Return the [X, Y] coordinate for the center point of the cell that contains the specified text.  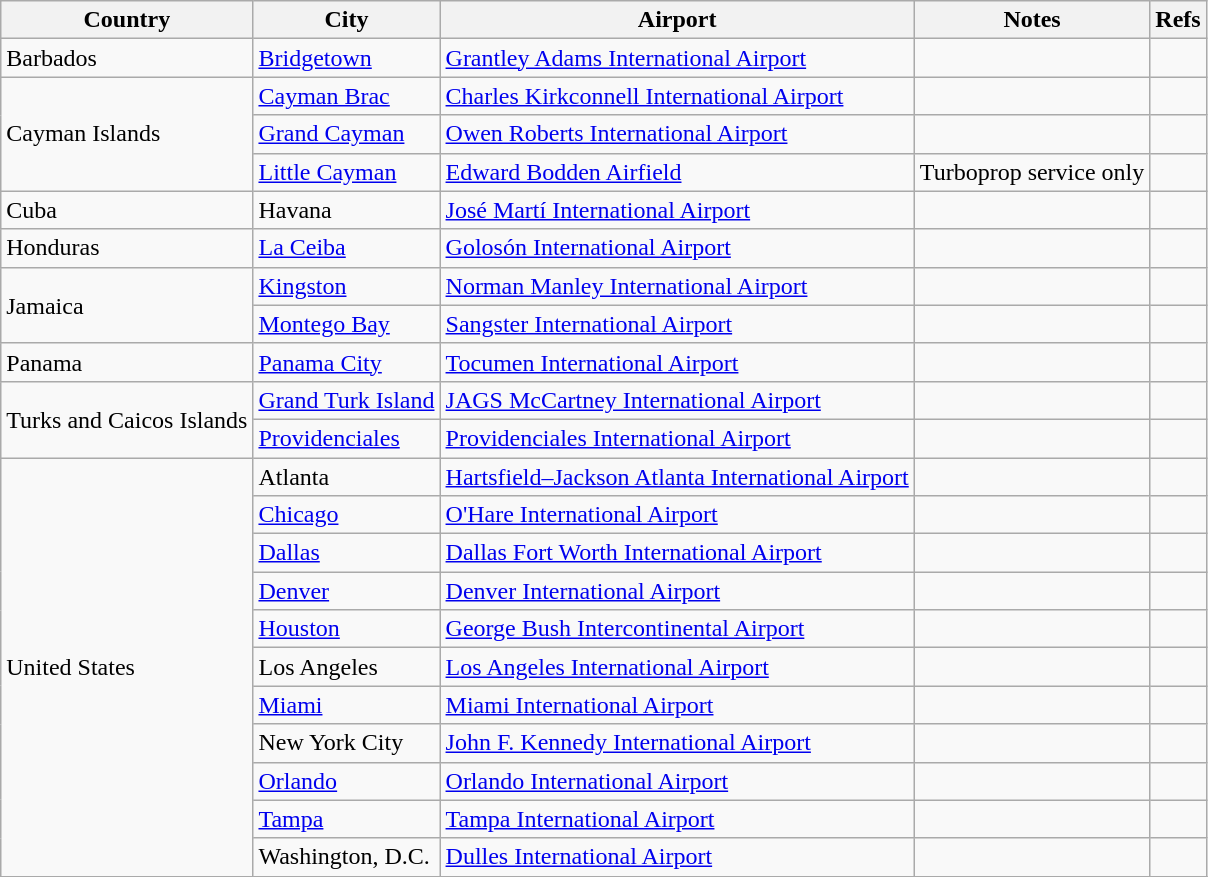
New York City [346, 743]
Houston [346, 629]
Turboprop service only [1032, 172]
Tampa [346, 819]
Washington, D.C. [346, 857]
Chicago [346, 515]
Hartsfield–Jackson Atlanta International Airport [677, 477]
Sangster International Airport [677, 324]
Notes [1032, 20]
José Martí International Airport [677, 210]
Cuba [127, 210]
Providenciales [346, 438]
Airport [677, 20]
Tocumen International Airport [677, 362]
Los Angeles International Airport [677, 667]
Cayman Islands [127, 134]
City [346, 20]
Dulles International Airport [677, 857]
Golosón International Airport [677, 248]
Refs [1178, 20]
Turks and Caicos Islands [127, 419]
Dallas Fort Worth International Airport [677, 553]
Grantley Adams International Airport [677, 58]
La Ceiba [346, 248]
United States [127, 668]
Havana [346, 210]
Denver International Airport [677, 591]
Little Cayman [346, 172]
Denver [346, 591]
Charles Kirkconnell International Airport [677, 96]
Miami [346, 705]
Montego Bay [346, 324]
Norman Manley International Airport [677, 286]
Edward Bodden Airfield [677, 172]
Grand Turk Island [346, 400]
Barbados [127, 58]
Atlanta [346, 477]
Panama [127, 362]
Los Angeles [346, 667]
George Bush Intercontinental Airport [677, 629]
Grand Cayman [346, 134]
Country [127, 20]
Tampa International Airport [677, 819]
Orlando International Airport [677, 781]
Providenciales International Airport [677, 438]
Kingston [346, 286]
John F. Kennedy International Airport [677, 743]
Bridgetown [346, 58]
Cayman Brac [346, 96]
Orlando [346, 781]
Owen Roberts International Airport [677, 134]
JAGS McCartney International Airport [677, 400]
O'Hare International Airport [677, 515]
Dallas [346, 553]
Panama City [346, 362]
Honduras [127, 248]
Miami International Airport [677, 705]
Jamaica [127, 305]
